Pinpoint the cell where the given text exists, returning its [X, Y] midpoint coordinate. 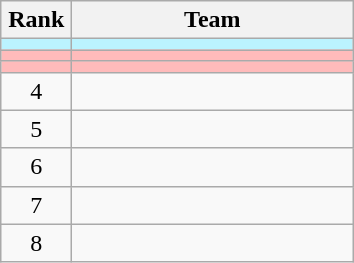
Rank [36, 20]
7 [36, 205]
8 [36, 243]
4 [36, 91]
6 [36, 167]
Team [212, 20]
5 [36, 129]
